Output the [x, y] coordinate of the center of the cell containing the given text.  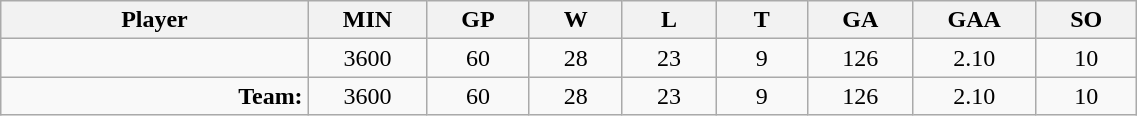
L [668, 20]
Player [154, 20]
T [762, 20]
Team: [154, 96]
SO [1086, 20]
GP [478, 20]
MIN [368, 20]
GA [860, 20]
GAA [974, 20]
W [576, 20]
